Locate the cell with the specified text and output its (X, Y) center coordinate. 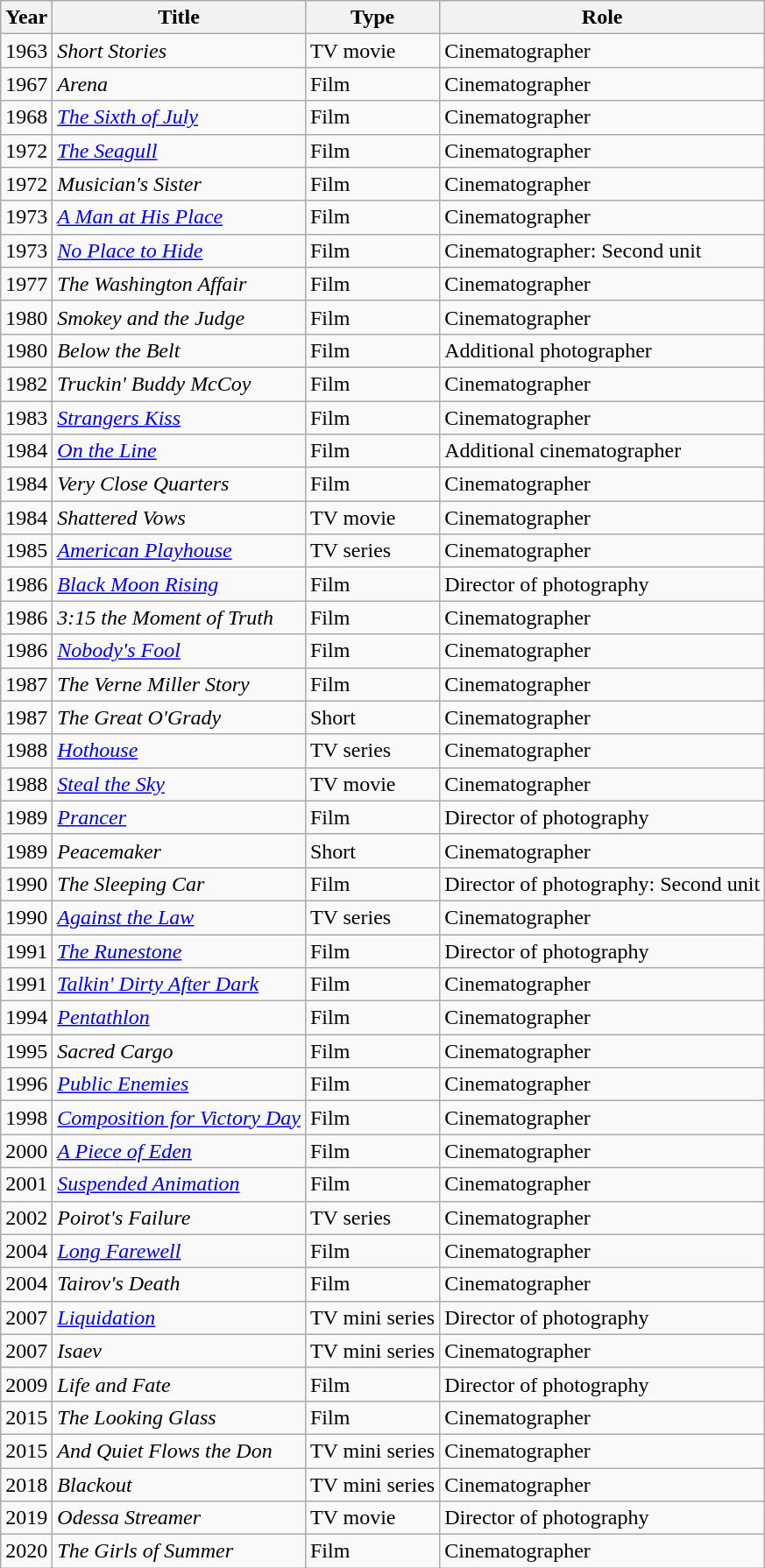
The Great O'Grady (179, 717)
A Piece of Eden (179, 1151)
1963 (26, 51)
The Sleeping Car (179, 884)
2009 (26, 1384)
No Place to Hide (179, 251)
Long Farewell (179, 1251)
Peacemaker (179, 851)
The Verne Miller Story (179, 684)
Sacred Cargo (179, 1051)
Arena (179, 84)
Additional cinematographer (603, 451)
1977 (26, 284)
Liquidation (179, 1317)
On the Line (179, 451)
Black Moon Rising (179, 584)
Against the Law (179, 917)
A Man at His Place (179, 217)
Very Close Quarters (179, 484)
Steal the Sky (179, 784)
1995 (26, 1051)
2020 (26, 1551)
Life and Fate (179, 1384)
Smokey and the Judge (179, 317)
The Seagull (179, 151)
3:15 the Moment of Truth (179, 618)
1967 (26, 84)
Year (26, 18)
2002 (26, 1218)
Short Stories (179, 51)
Musician's Sister (179, 184)
Type (372, 18)
Hothouse (179, 751)
Title (179, 18)
Public Enemies (179, 1084)
1998 (26, 1118)
Nobody's Fool (179, 651)
Additional photographer (603, 350)
The Looking Glass (179, 1417)
Tairov's Death (179, 1284)
1996 (26, 1084)
The Washington Affair (179, 284)
Poirot's Failure (179, 1218)
Blackout (179, 1485)
Odessa Streamer (179, 1518)
And Quiet Flows the Don (179, 1451)
2000 (26, 1151)
Pentathlon (179, 1018)
Truckin' Buddy McCoy (179, 384)
Composition for Victory Day (179, 1118)
1994 (26, 1018)
The Girls of Summer (179, 1551)
Prancer (179, 817)
2018 (26, 1485)
Isaev (179, 1351)
Shattered Vows (179, 518)
Below the Belt (179, 350)
Cinematographer: Second unit (603, 251)
Strangers Kiss (179, 418)
Director of photography: Second unit (603, 884)
1968 (26, 117)
Talkin' Dirty After Dark (179, 985)
2019 (26, 1518)
The Runestone (179, 950)
1982 (26, 384)
1983 (26, 418)
Role (603, 18)
1985 (26, 551)
Suspended Animation (179, 1184)
American Playhouse (179, 551)
2001 (26, 1184)
The Sixth of July (179, 117)
